Extract the (x, y) coordinate from the center of the cell holding the provided text.  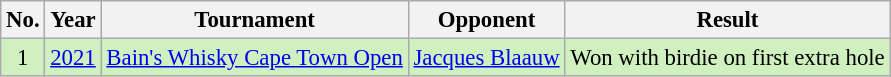
No. (23, 20)
Result (728, 20)
Won with birdie on first extra hole (728, 58)
1 (23, 58)
Year (73, 20)
Tournament (254, 20)
Opponent (486, 20)
Jacques Blaauw (486, 58)
2021 (73, 58)
Bain's Whisky Cape Town Open (254, 58)
